Search for the cell housing the specified text and yield its (X, Y) center coordinate. 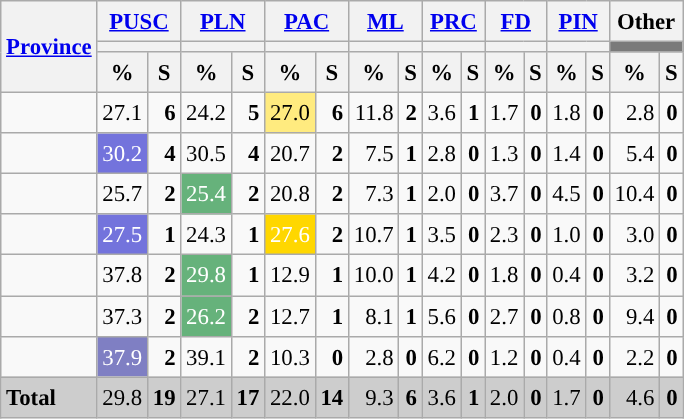
PLN (223, 22)
8.1 (373, 316)
9.3 (373, 398)
37.9 (122, 356)
27.6 (290, 234)
5 (248, 114)
6.2 (442, 356)
Province (49, 47)
20.8 (290, 194)
10.0 (373, 276)
12.9 (290, 276)
FD (516, 22)
PIN (578, 22)
5.4 (634, 154)
3.7 (504, 194)
39.1 (206, 356)
37.8 (122, 276)
2.7 (504, 316)
0.8 (566, 316)
PAC (307, 22)
PUSC (139, 22)
11.8 (373, 114)
7.3 (373, 194)
14 (332, 398)
10.7 (373, 234)
10.3 (290, 356)
24.2 (206, 114)
7.5 (373, 154)
27.0 (290, 114)
25.7 (122, 194)
20.7 (290, 154)
4.6 (634, 398)
9.4 (634, 316)
Other (646, 22)
ML (385, 22)
22.0 (290, 398)
26.2 (206, 316)
25.4 (206, 194)
4.5 (566, 194)
27.5 (122, 234)
1.3 (504, 154)
3.2 (634, 276)
4.2 (442, 276)
1.4 (566, 154)
12.7 (290, 316)
24.3 (206, 234)
3.5 (442, 234)
17 (248, 398)
2.2 (634, 356)
1.2 (504, 356)
30.2 (122, 154)
5.6 (442, 316)
19 (164, 398)
2.3 (504, 234)
10.4 (634, 194)
1.0 (566, 234)
PRC (453, 22)
37.3 (122, 316)
3.0 (634, 234)
30.5 (206, 154)
Total (49, 398)
